Pinpoint the cell where the given text exists, returning its [x, y] midpoint coordinate. 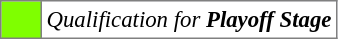
Qualification for Playoff Stage [188, 20]
